Capture the cell that displays the provided text and extract its [x, y] central coordinate. 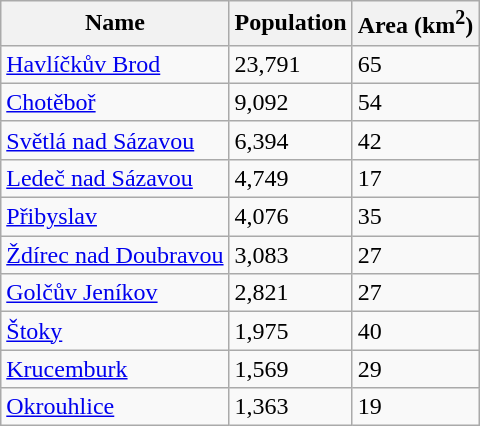
9,092 [290, 102]
23,791 [290, 64]
42 [416, 140]
4,076 [290, 217]
1,363 [290, 407]
Ždírec nad Doubravou [115, 255]
Ledeč nad Sázavou [115, 178]
40 [416, 331]
35 [416, 217]
Okrouhlice [115, 407]
Přibyslav [115, 217]
Area (km2) [416, 24]
65 [416, 64]
19 [416, 407]
6,394 [290, 140]
Havlíčkův Brod [115, 64]
Population [290, 24]
4,749 [290, 178]
54 [416, 102]
Světlá nad Sázavou [115, 140]
Chotěboř [115, 102]
1,569 [290, 369]
2,821 [290, 293]
3,083 [290, 255]
29 [416, 369]
Krucemburk [115, 369]
Štoky [115, 331]
1,975 [290, 331]
Golčův Jeníkov [115, 293]
Name [115, 24]
17 [416, 178]
